Provide the [x, y] coordinate of the cell's center where the given text is located.  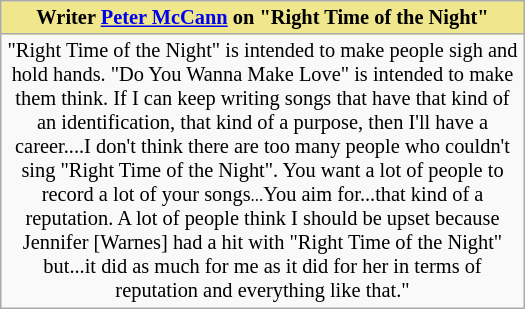
Writer Peter McCann on "Right Time of the Night" [263, 18]
